Extract the [x, y] coordinate from the center of the cell holding the provided text.  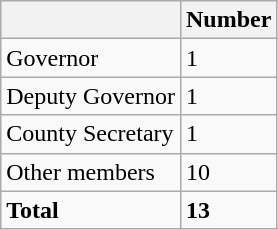
Other members [91, 172]
Number [228, 20]
13 [228, 210]
Governor [91, 58]
County Secretary [91, 134]
Total [91, 210]
Deputy Governor [91, 96]
10 [228, 172]
